Detect which cell encompasses the target text, then output its [x, y] center coordinate. 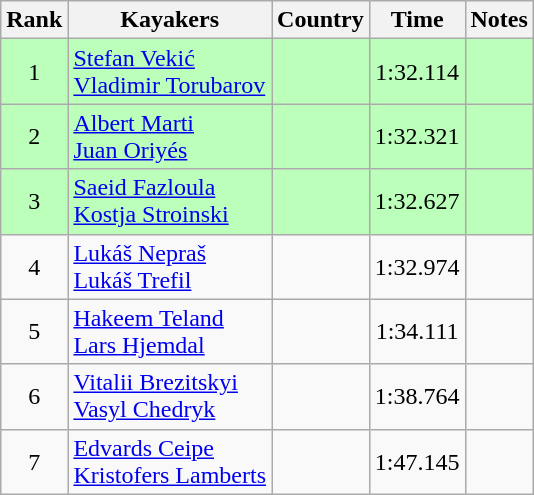
Hakeem TelandLars Hjemdal [170, 332]
Notes [499, 20]
Time [417, 20]
7 [34, 462]
4 [34, 266]
Stefan VekićVladimir Torubarov [170, 72]
Albert MartiJuan Oriyés [170, 136]
1:38.764 [417, 396]
Saeid FazloulaKostja Stroinski [170, 202]
2 [34, 136]
Lukáš NeprašLukáš Trefil [170, 266]
Edvards CeipeKristofers Lamberts [170, 462]
Kayakers [170, 20]
5 [34, 332]
Rank [34, 20]
1:32.627 [417, 202]
Vitalii BrezitskyiVasyl Chedryk [170, 396]
1:32.974 [417, 266]
1:32.114 [417, 72]
1:47.145 [417, 462]
Country [321, 20]
6 [34, 396]
1:34.111 [417, 332]
1:32.321 [417, 136]
1 [34, 72]
3 [34, 202]
